Search for the cell housing the specified text and yield its [X, Y] center coordinate. 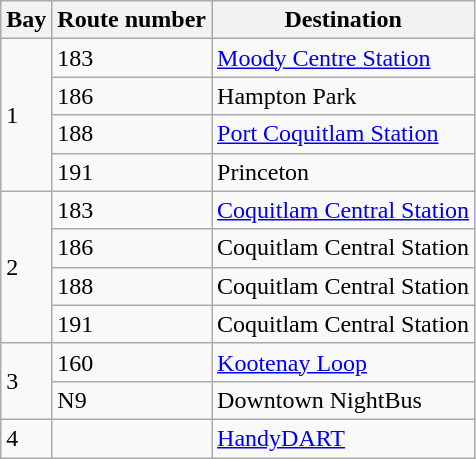
1 [26, 115]
Port Coquitlam Station [344, 134]
Downtown NightBus [344, 400]
Bay [26, 20]
3 [26, 381]
2 [26, 267]
Princeton [344, 172]
Hampton Park [344, 96]
Moody Centre Station [344, 58]
HandyDART [344, 438]
Destination [344, 20]
Kootenay Loop [344, 362]
160 [132, 362]
N9 [132, 400]
4 [26, 438]
Route number [132, 20]
